Scan for the cell matching the given text and deliver its (X, Y) coordinate at center. 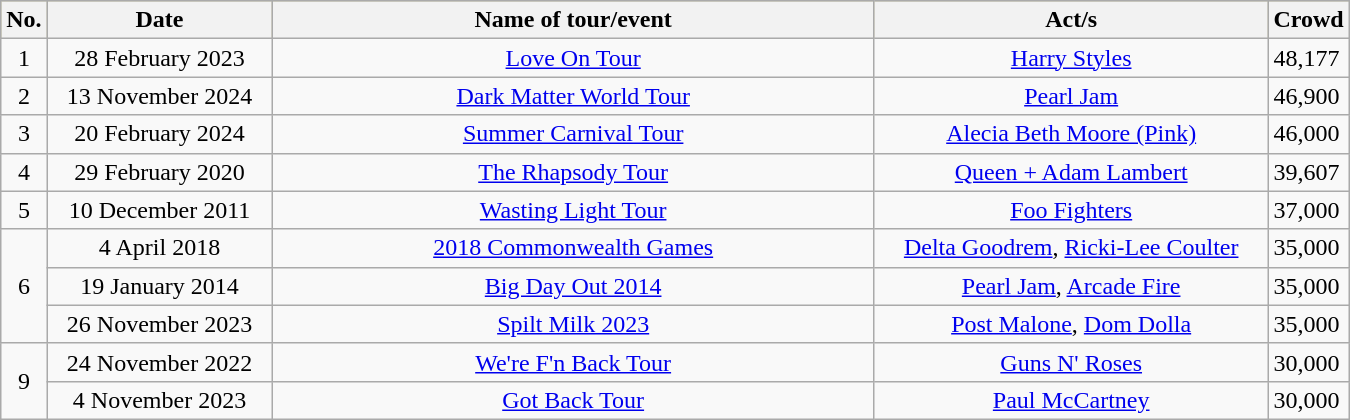
4 November 2023 (160, 400)
Date (160, 20)
Crowd (1308, 20)
39,607 (1308, 172)
28 February 2023 (160, 58)
1 (24, 58)
Pearl Jam (1070, 96)
Paul McCartney (1070, 400)
The Rhapsody Tour (574, 172)
9 (24, 381)
4 April 2018 (160, 248)
Delta Goodrem, Ricki-Lee Coulter (1070, 248)
2018 Commonwealth Games (574, 248)
6 (24, 286)
We're F'n Back Tour (574, 362)
20 February 2024 (160, 134)
Love On Tour (574, 58)
Foo Fighters (1070, 210)
46,900 (1308, 96)
13 November 2024 (160, 96)
3 (24, 134)
Pearl Jam, Arcade Fire (1070, 286)
Guns N' Roses (1070, 362)
Name of tour/event (574, 20)
48,177 (1308, 58)
Big Day Out 2014 (574, 286)
Spilt Milk 2023 (574, 324)
Alecia Beth Moore (Pink) (1070, 134)
Harry Styles (1070, 58)
24 November 2022 (160, 362)
Queen + Adam Lambert (1070, 172)
Summer Carnival Tour (574, 134)
19 January 2014 (160, 286)
Dark Matter World Tour (574, 96)
5 (24, 210)
26 November 2023 (160, 324)
Post Malone, Dom Dolla (1070, 324)
No. (24, 20)
46,000 (1308, 134)
2 (24, 96)
4 (24, 172)
29 February 2020 (160, 172)
37,000 (1308, 210)
Act/s (1070, 20)
10 December 2011 (160, 210)
Got Back Tour (574, 400)
Wasting Light Tour (574, 210)
